Provide the (X, Y) coordinate of the cell's center where the given text is located.  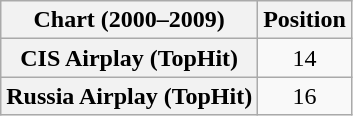
CIS Airplay (TopHit) (130, 58)
Russia Airplay (TopHit) (130, 96)
14 (305, 58)
Chart (2000–2009) (130, 20)
16 (305, 96)
Position (305, 20)
